For the text-containing cell, return its midpoint in (X, Y) coordinate format. 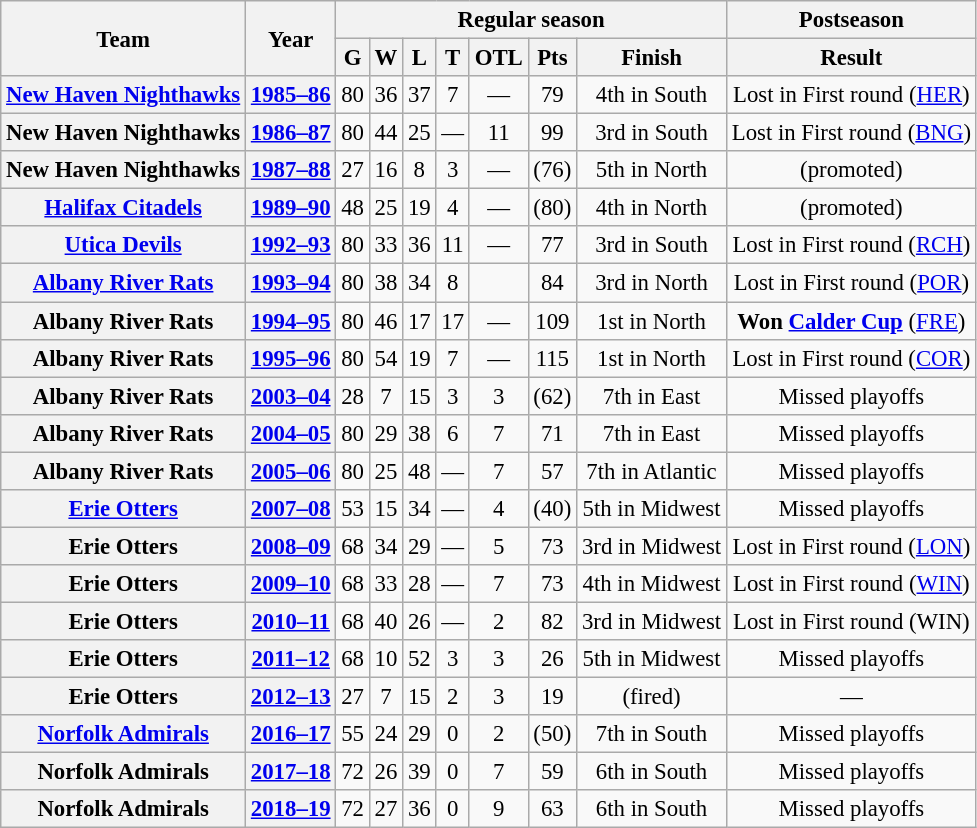
3rd in North (652, 283)
2005–06 (291, 471)
(62) (552, 396)
OTL (498, 58)
2012–13 (291, 697)
57 (552, 471)
Lost in First round (BNG) (851, 133)
77 (552, 245)
Team (124, 38)
Finish (652, 58)
79 (552, 95)
59 (552, 772)
(80) (552, 208)
2007–08 (291, 509)
44 (386, 133)
2011–12 (291, 659)
Lost in First round (LON) (851, 546)
2016–17 (291, 734)
1987–88 (291, 170)
39 (420, 772)
10 (386, 659)
Regular season (532, 20)
Pts (552, 58)
52 (420, 659)
1986–87 (291, 133)
40 (386, 621)
Won Calder Cup (FRE) (851, 321)
71 (552, 433)
G (352, 58)
1992–93 (291, 245)
16 (386, 170)
7th in South (652, 734)
Halifax Citadels (124, 208)
(50) (552, 734)
2004–05 (291, 433)
W (386, 58)
Lost in First round (COR) (851, 358)
Utica Devils (124, 245)
1989–90 (291, 208)
54 (386, 358)
1993–94 (291, 283)
Lost in First round (POR) (851, 283)
24 (386, 734)
Postseason (851, 20)
Year (291, 38)
1985–86 (291, 95)
109 (552, 321)
9 (498, 809)
63 (552, 809)
L (420, 58)
(fired) (652, 697)
55 (352, 734)
Lost in First round (RCH) (851, 245)
6 (452, 433)
4th in South (652, 95)
53 (352, 509)
(40) (552, 509)
4th in Midwest (652, 584)
2018–19 (291, 809)
82 (552, 621)
1994–95 (291, 321)
5 (498, 546)
Result (851, 58)
(76) (552, 170)
7th in Atlantic (652, 471)
115 (552, 358)
Lost in First round (HER) (851, 95)
2017–18 (291, 772)
37 (420, 95)
2009–10 (291, 584)
2010–11 (291, 621)
99 (552, 133)
4th in North (652, 208)
2003–04 (291, 396)
2008–09 (291, 546)
46 (386, 321)
5th in North (652, 170)
84 (552, 283)
T (452, 58)
1995–96 (291, 358)
